Output the [X, Y] coordinate of the center of the cell containing the given text.  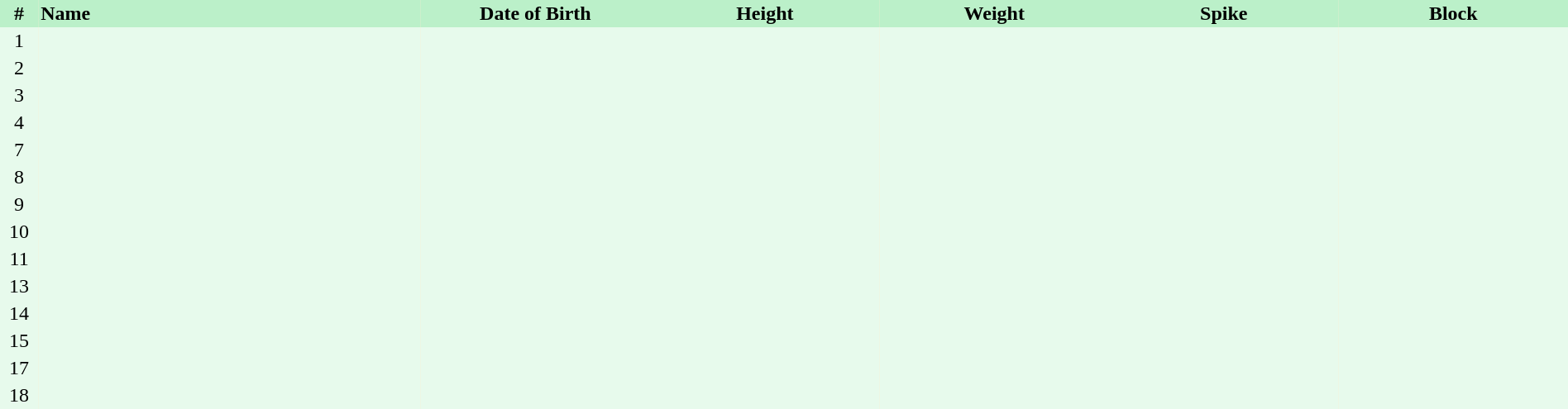
Block [1453, 13]
Weight [994, 13]
15 [19, 340]
3 [19, 96]
Date of Birth [536, 13]
# [19, 13]
11 [19, 259]
9 [19, 205]
Name [229, 13]
1 [19, 41]
7 [19, 150]
4 [19, 122]
Height [764, 13]
18 [19, 395]
17 [19, 369]
2 [19, 68]
14 [19, 314]
Spike [1224, 13]
10 [19, 231]
13 [19, 286]
8 [19, 177]
